Return (x, y) of the center of cell containing provided text 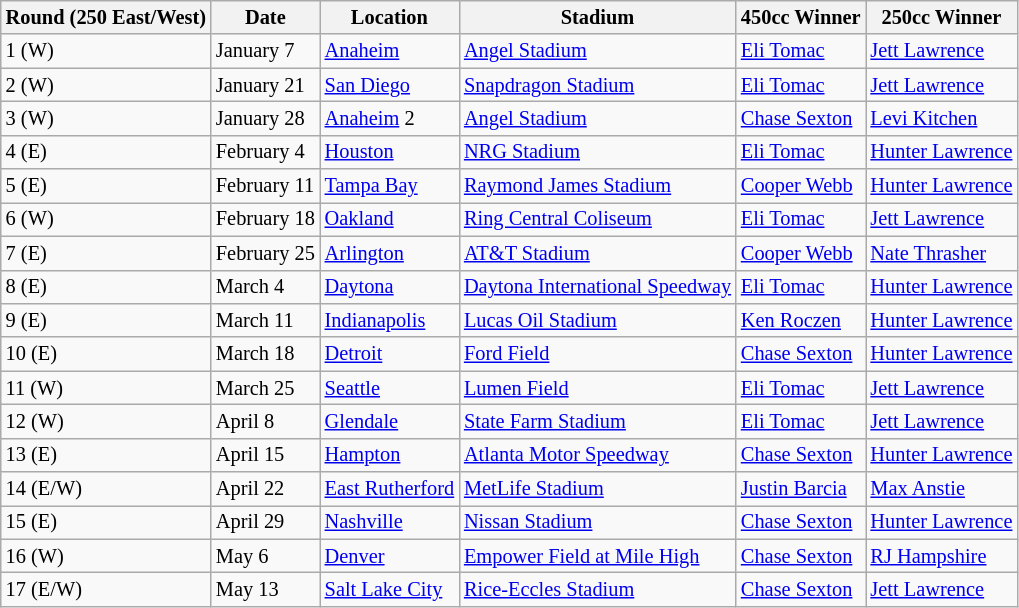
March 25 (266, 388)
Salt Lake City (390, 589)
East Rutherford (390, 489)
7 (E) (106, 253)
Raymond James Stadium (598, 186)
Arlington (390, 253)
Daytona (390, 287)
450cc Winner (801, 17)
8 (E) (106, 287)
April 15 (266, 455)
17 (E/W) (106, 589)
Date (266, 17)
March 11 (266, 320)
May 13 (266, 589)
Round (250 East/West) (106, 17)
Tampa Bay (390, 186)
Anaheim (390, 51)
Ford Field (598, 354)
March 18 (266, 354)
Ken Roczen (801, 320)
Levi Kitchen (942, 118)
Empower Field at Mile High (598, 556)
February 18 (266, 219)
13 (E) (106, 455)
MetLife Stadium (598, 489)
Daytona International Speedway (598, 287)
Indianapolis (390, 320)
Snapdragon Stadium (598, 85)
Anaheim 2 (390, 118)
February 25 (266, 253)
250cc Winner (942, 17)
Nashville (390, 522)
April 29 (266, 522)
February 4 (266, 152)
10 (E) (106, 354)
4 (E) (106, 152)
Lumen Field (598, 388)
Denver (390, 556)
Detroit (390, 354)
Nissan Stadium (598, 522)
Stadium (598, 17)
March 4 (266, 287)
Houston (390, 152)
14 (E/W) (106, 489)
May 6 (266, 556)
Nate Thrasher (942, 253)
15 (E) (106, 522)
February 11 (266, 186)
NRG Stadium (598, 152)
9 (E) (106, 320)
Atlanta Motor Speedway (598, 455)
11 (W) (106, 388)
2 (W) (106, 85)
Seattle (390, 388)
January 28 (266, 118)
Ring Central Coliseum (598, 219)
1 (W) (106, 51)
3 (W) (106, 118)
Justin Barcia (801, 489)
12 (W) (106, 421)
16 (W) (106, 556)
6 (W) (106, 219)
State Farm Stadium (598, 421)
April 8 (266, 421)
RJ Hampshire (942, 556)
April 22 (266, 489)
Glendale (390, 421)
Location (390, 17)
Lucas Oil Stadium (598, 320)
Oakland (390, 219)
Max Anstie (942, 489)
5 (E) (106, 186)
San Diego (390, 85)
Rice-Eccles Stadium (598, 589)
January 7 (266, 51)
AT&T Stadium (598, 253)
January 21 (266, 85)
Hampton (390, 455)
